Return (x, y) of the center of cell containing provided text 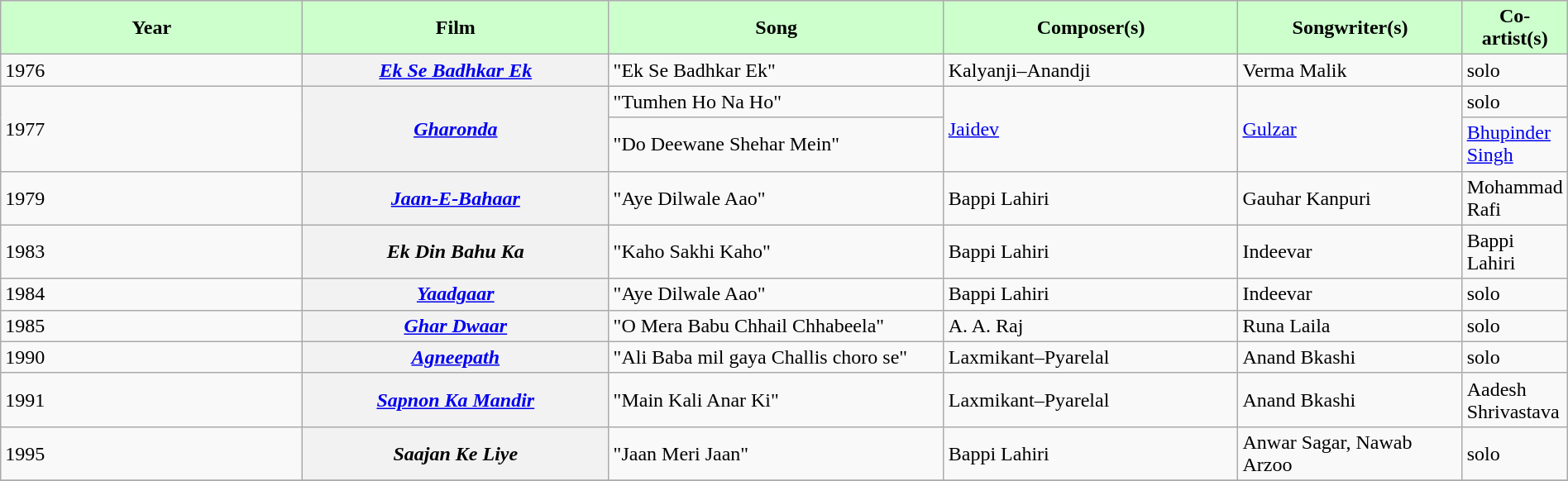
Runa Laila (1350, 326)
1976 (152, 70)
"Do Deewane Shehar Mein" (776, 144)
Gulzar (1350, 129)
Aadesh Shrivastava (1515, 400)
Co-artist(s) (1515, 28)
Film (457, 28)
Mohammad Rafi (1515, 198)
Sapnon Ka Mandir (457, 400)
Ek Se Badhkar Ek (457, 70)
1983 (152, 251)
"Jaan Meri Jaan" (776, 453)
Anwar Sagar, Nawab Arzoo (1350, 453)
"Main Kali Anar Ki" (776, 400)
1995 (152, 453)
"Ek Se Badhkar Ek" (776, 70)
Gauhar Kanpuri (1350, 198)
"Ali Baba mil gaya Challis choro se" (776, 357)
A. A. Raj (1091, 326)
1985 (152, 326)
Saajan Ke Liye (457, 453)
Jaan-E-Bahaar (457, 198)
1990 (152, 357)
Year (152, 28)
1979 (152, 198)
Bhupinder Singh (1515, 144)
Verma Malik (1350, 70)
1984 (152, 294)
"O Mera Babu Chhail Chhabeela" (776, 326)
1977 (152, 129)
Yaadgaar (457, 294)
1991 (152, 400)
Song (776, 28)
"Kaho Sakhi Kaho" (776, 251)
Gharonda (457, 129)
"Tumhen Ho Na Ho" (776, 102)
Ek Din Bahu Ka (457, 251)
Composer(s) (1091, 28)
Ghar Dwaar (457, 326)
Songwriter(s) (1350, 28)
Agneepath (457, 357)
Kalyanji–Anandji (1091, 70)
Jaidev (1091, 129)
